Scan for the cell matching the given text and deliver its (X, Y) coordinate at center. 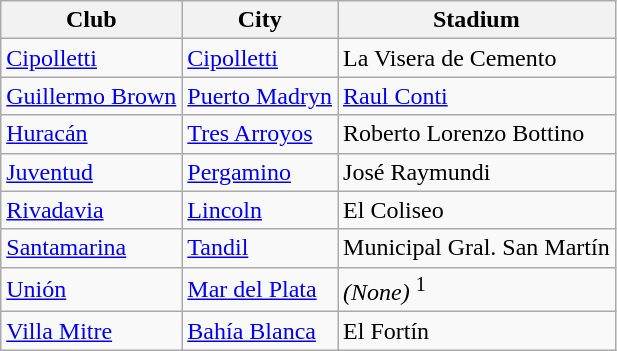
Bahía Blanca (260, 331)
Lincoln (260, 210)
Tres Arroyos (260, 134)
(None) 1 (477, 290)
Rivadavia (92, 210)
Municipal Gral. San Martín (477, 248)
Tandil (260, 248)
Huracán (92, 134)
Puerto Madryn (260, 96)
Unión (92, 290)
Stadium (477, 20)
Juventud (92, 172)
City (260, 20)
Raul Conti (477, 96)
El Coliseo (477, 210)
Santamarina (92, 248)
Mar del Plata (260, 290)
Guillermo Brown (92, 96)
La Visera de Cemento (477, 58)
Pergamino (260, 172)
Roberto Lorenzo Bottino (477, 134)
Club (92, 20)
Villa Mitre (92, 331)
El Fortín (477, 331)
José Raymundi (477, 172)
